Output the [X, Y] coordinate of the center of the cell containing the given text.  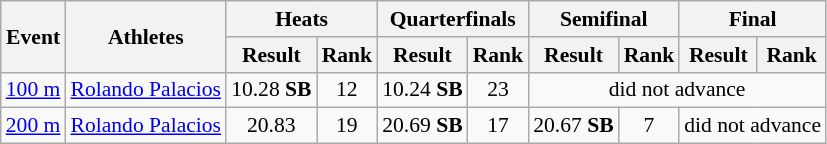
Event [34, 36]
Heats [302, 19]
19 [348, 126]
10.28 SB [272, 90]
17 [498, 126]
7 [650, 126]
10.24 SB [422, 90]
20.83 [272, 126]
23 [498, 90]
Final [752, 19]
12 [348, 90]
100 m [34, 90]
200 m [34, 126]
20.69 SB [422, 126]
Athletes [146, 36]
20.67 SB [574, 126]
Semifinal [604, 19]
Quarterfinals [452, 19]
